Locate the cell with the specified text and output its [x, y] center coordinate. 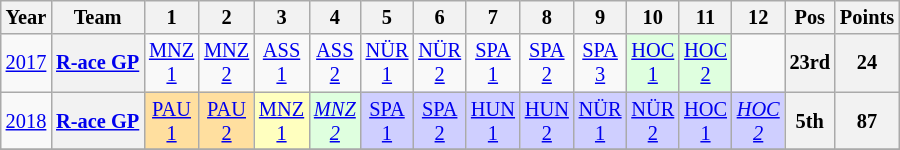
HUN1 [493, 121]
11 [706, 17]
5 [388, 17]
SPA3 [600, 63]
5th [810, 121]
4 [335, 17]
8 [547, 17]
2018 [26, 121]
10 [652, 17]
9 [600, 17]
24 [867, 63]
3 [282, 17]
1 [172, 17]
ASS2 [335, 63]
PAU2 [226, 121]
12 [758, 17]
6 [440, 17]
2 [226, 17]
87 [867, 121]
HUN2 [547, 121]
2017 [26, 63]
Pos [810, 17]
Year [26, 17]
Team [98, 17]
Points [867, 17]
ASS1 [282, 63]
7 [493, 17]
23rd [810, 63]
PAU1 [172, 121]
